Pinpoint the cell where the given text exists, returning its [X, Y] midpoint coordinate. 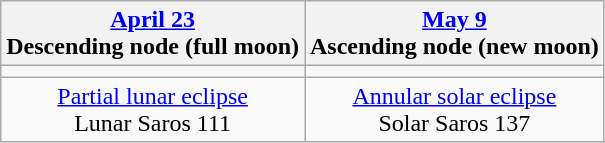
Partial lunar eclipseLunar Saros 111 [153, 110]
April 23Descending node (full moon) [153, 34]
Annular solar eclipseSolar Saros 137 [454, 110]
May 9Ascending node (new moon) [454, 34]
